Detect which cell encompasses the target text, then output its (x, y) center coordinate. 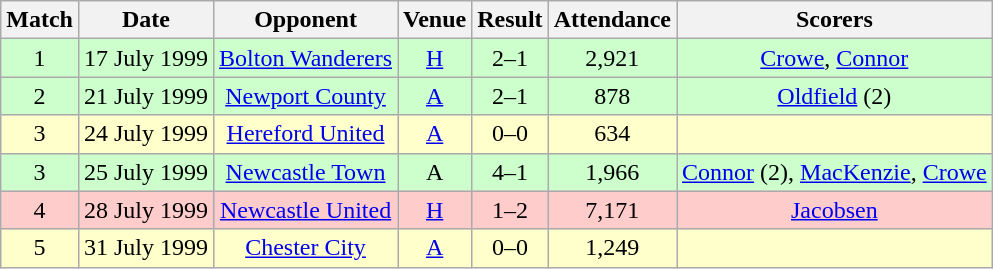
Attendance (612, 20)
4 (40, 210)
7,171 (612, 210)
Date (146, 20)
5 (40, 248)
Chester City (306, 248)
Opponent (306, 20)
1,966 (612, 172)
1 (40, 58)
Newcastle Town (306, 172)
Oldfield (2) (835, 96)
Result (510, 20)
Hereford United (306, 134)
Venue (435, 20)
Jacobsen (835, 210)
2,921 (612, 58)
2 (40, 96)
Newport County (306, 96)
31 July 1999 (146, 248)
28 July 1999 (146, 210)
634 (612, 134)
21 July 1999 (146, 96)
Crowe, Connor (835, 58)
1,249 (612, 248)
Newcastle United (306, 210)
Connor (2), MacKenzie, Crowe (835, 172)
Scorers (835, 20)
Match (40, 20)
24 July 1999 (146, 134)
1–2 (510, 210)
17 July 1999 (146, 58)
4–1 (510, 172)
878 (612, 96)
25 July 1999 (146, 172)
Bolton Wanderers (306, 58)
